Capture the cell that displays the provided text and extract its (X, Y) central coordinate. 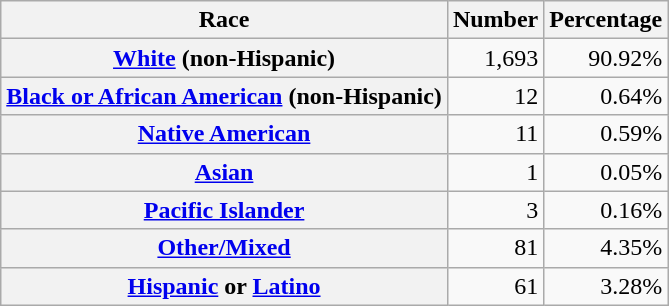
0.05% (606, 172)
0.16% (606, 210)
0.59% (606, 134)
0.64% (606, 96)
11 (495, 134)
4.35% (606, 248)
White (non-Hispanic) (224, 58)
Hispanic or Latino (224, 286)
Other/Mixed (224, 248)
Native American (224, 134)
Black or African American (non-Hispanic) (224, 96)
90.92% (606, 58)
81 (495, 248)
61 (495, 286)
Number (495, 20)
Pacific Islander (224, 210)
1,693 (495, 58)
3 (495, 210)
Percentage (606, 20)
Race (224, 20)
3.28% (606, 286)
12 (495, 96)
1 (495, 172)
Asian (224, 172)
